Provide the [x, y] coordinate of the cell's center where the given text is located.  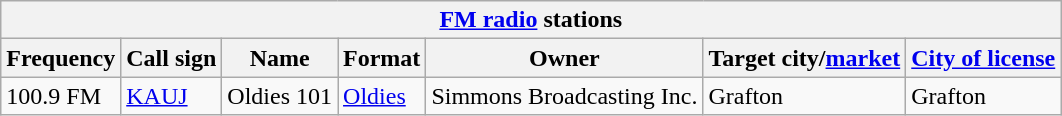
Call sign [172, 58]
Oldies 101 [280, 96]
KAUJ [172, 96]
Frequency [61, 58]
Oldies [382, 96]
City of license [984, 58]
Format [382, 58]
FM radio stations [531, 20]
Name [280, 58]
Simmons Broadcasting Inc. [564, 96]
Target city/market [804, 58]
Owner [564, 58]
100.9 FM [61, 96]
